Return [x, y] of the center of cell containing provided text 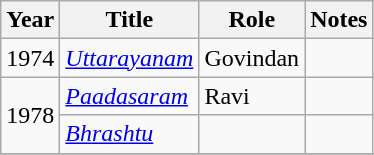
Uttarayanam [130, 58]
1978 [30, 115]
Year [30, 20]
Role [252, 20]
Title [130, 20]
Govindan [252, 58]
Ravi [252, 96]
Paadasaram [130, 96]
Notes [339, 20]
1974 [30, 58]
Bhrashtu [130, 134]
